Return [X, Y] of the center of cell containing provided text 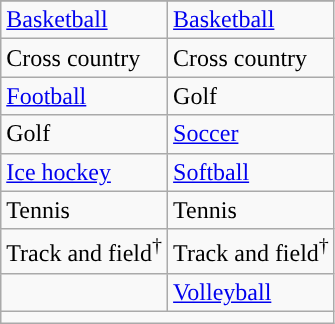
Soccer [252, 134]
Ice hockey [84, 172]
Softball [252, 172]
Volleyball [252, 293]
Football [84, 96]
